Capture the cell that displays the provided text and extract its (x, y) central coordinate. 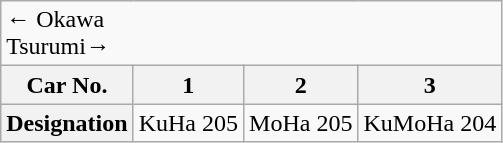
Car No. (67, 85)
3 (430, 85)
KuMoHa 204 (430, 123)
MoHa 205 (301, 123)
KuHa 205 (188, 123)
2 (301, 85)
Designation (67, 123)
← OkawaTsurumi→ (252, 34)
1 (188, 85)
